Pinpoint the cell where the given text exists, returning its [X, Y] midpoint coordinate. 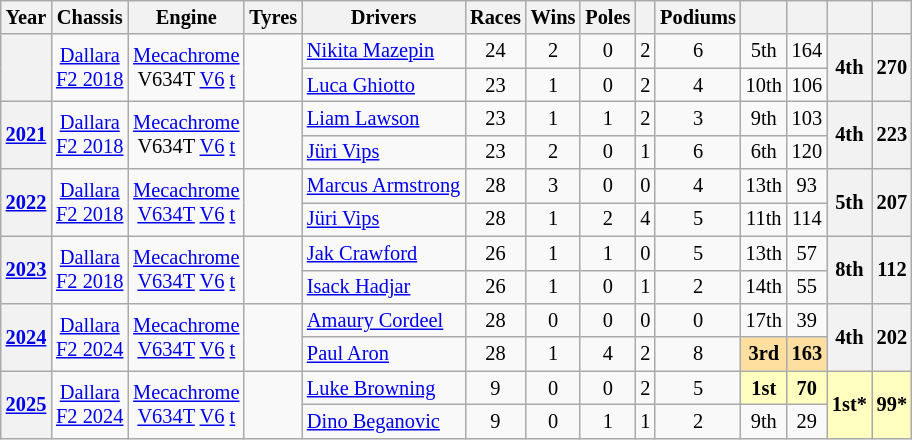
2025 [26, 404]
207 [892, 202]
223 [892, 134]
55 [807, 287]
17th [764, 320]
3rd [764, 354]
Amaury Cordeel [384, 320]
6th [764, 152]
Wins [554, 17]
8th [850, 270]
Engine [186, 17]
Liam Lawson [384, 118]
70 [807, 388]
Chassis [90, 17]
Jak Crawford [384, 253]
112 [892, 270]
1st* [850, 404]
Nikita Mazepin [384, 51]
Poles [608, 17]
114 [807, 219]
10th [764, 85]
Races [496, 17]
Paul Aron [384, 354]
39 [807, 320]
14th [764, 287]
Tyres [273, 17]
99* [892, 404]
Drivers [384, 17]
Podiums [698, 17]
8 [698, 354]
202 [892, 336]
11th [764, 219]
106 [807, 85]
Luca Ghiotto [384, 85]
2023 [26, 270]
103 [807, 118]
2024 [26, 336]
Year [26, 17]
29 [807, 421]
2021 [26, 134]
93 [807, 186]
24 [496, 51]
Marcus Armstrong [384, 186]
Luke Browning [384, 388]
120 [807, 152]
1st [764, 388]
Isack Hadjar [384, 287]
163 [807, 354]
164 [807, 51]
2022 [26, 202]
57 [807, 253]
Dino Beganovic [384, 421]
270 [892, 68]
